Determine the [x, y] coordinate at the center of the cell enclosing the given text.  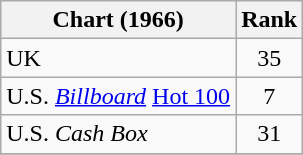
7 [270, 96]
U.S. Cash Box [118, 134]
UK [118, 58]
U.S. Billboard Hot 100 [118, 96]
35 [270, 58]
31 [270, 134]
Rank [270, 20]
Chart (1966) [118, 20]
